Capture the cell that displays the provided text and extract its (X, Y) central coordinate. 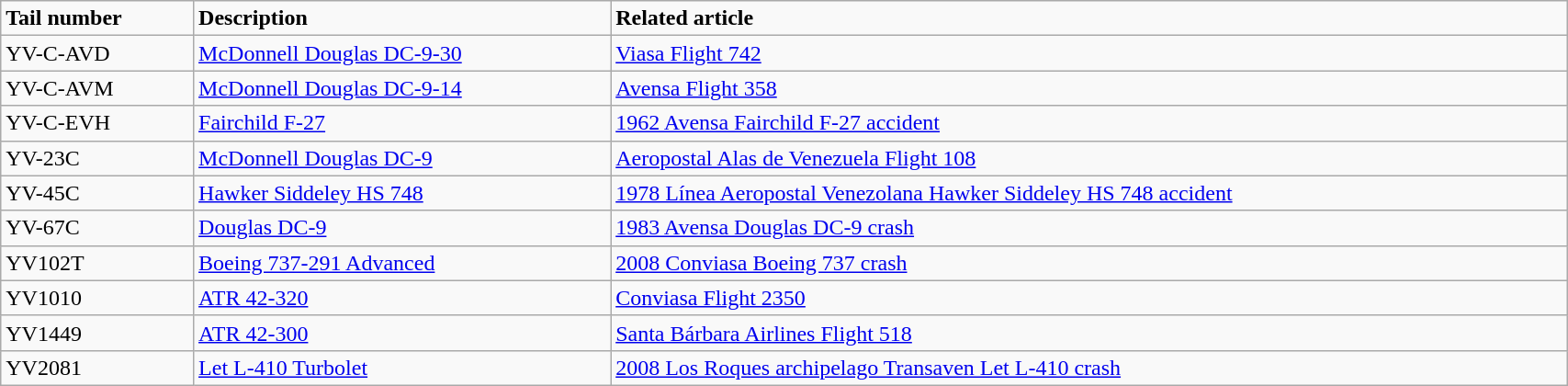
Conviasa Flight 2350 (1089, 298)
YV2081 (97, 368)
Boeing 737-291 Advanced (402, 263)
YV-67C (97, 228)
Viasa Flight 742 (1089, 53)
ATR 42-300 (402, 333)
1978 Línea Aeropostal Venezolana Hawker Siddeley HS 748 accident (1089, 193)
Fairchild F-27 (402, 123)
1983 Avensa Douglas DC-9 crash (1089, 228)
Aeropostal Alas de Venezuela Flight 108 (1089, 158)
ATR 42-320 (402, 298)
Hawker Siddeley HS 748 (402, 193)
YV102T (97, 263)
Douglas DC-9 (402, 228)
1962 Avensa Fairchild F-27 accident (1089, 123)
Description (402, 18)
YV1449 (97, 333)
2008 Conviasa Boeing 737 crash (1089, 263)
Tail number (97, 18)
Avensa Flight 358 (1089, 88)
YV-C-AVD (97, 53)
YV-23C (97, 158)
YV1010 (97, 298)
Let L-410 Turbolet (402, 368)
McDonnell Douglas DC-9-14 (402, 88)
YV-C-EVH (97, 123)
YV-C-AVM (97, 88)
McDonnell Douglas DC-9 (402, 158)
Santa Bárbara Airlines Flight 518 (1089, 333)
2008 Los Roques archipelago Transaven Let L-410 crash (1089, 368)
YV-45C (97, 193)
McDonnell Douglas DC-9-30 (402, 53)
Related article (1089, 18)
